Determine the (X, Y) coordinate at the center of the cell enclosing the given text.  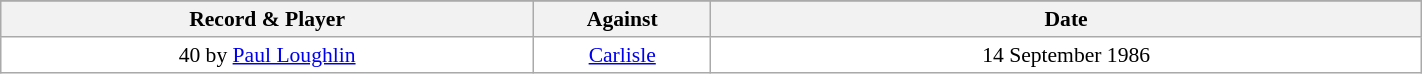
Date (1066, 19)
Against (622, 19)
Carlisle (622, 55)
Record & Player (268, 19)
40 by Paul Loughlin (268, 55)
14 September 1986 (1066, 55)
